Pinpoint the cell where the given text exists, returning its [x, y] midpoint coordinate. 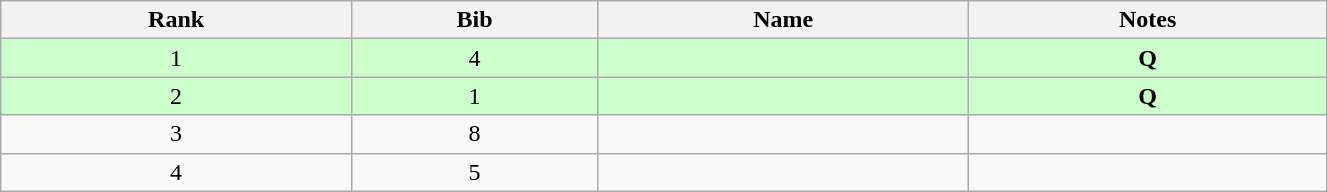
Notes [1148, 20]
Name [784, 20]
Rank [176, 20]
8 [474, 134]
2 [176, 96]
Bib [474, 20]
3 [176, 134]
5 [474, 172]
